Extract the (x, y) coordinate from the center of the cell holding the provided text.  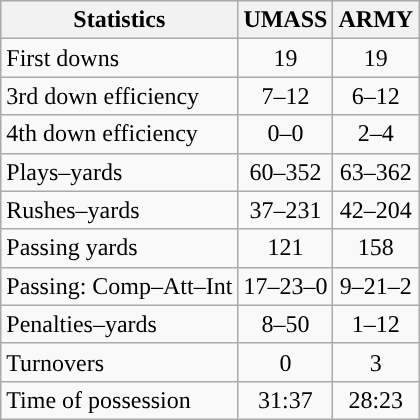
4th down efficiency (120, 134)
6–12 (376, 96)
Statistics (120, 20)
121 (286, 248)
9–21–2 (376, 286)
2–4 (376, 134)
Penalties–yards (120, 324)
42–204 (376, 210)
Passing: Comp–Att–Int (120, 286)
UMASS (286, 20)
8–50 (286, 324)
Passing yards (120, 248)
3rd down efficiency (120, 96)
Plays–yards (120, 172)
ARMY (376, 20)
63–362 (376, 172)
1–12 (376, 324)
Rushes–yards (120, 210)
Turnovers (120, 362)
Time of possession (120, 400)
31:37 (286, 400)
37–231 (286, 210)
60–352 (286, 172)
28:23 (376, 400)
17–23–0 (286, 286)
7–12 (286, 96)
First downs (120, 58)
3 (376, 362)
158 (376, 248)
0–0 (286, 134)
0 (286, 362)
